Pinpoint the cell where the given text exists, returning its [x, y] midpoint coordinate. 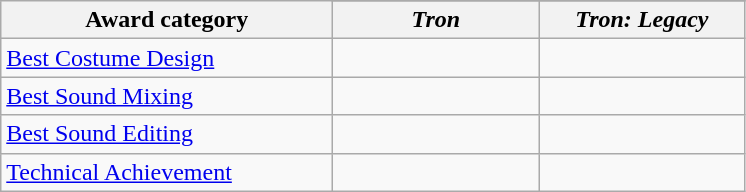
Tron: Legacy [642, 20]
Best Sound Editing [167, 134]
Technical Achievement [167, 172]
Best Sound Mixing [167, 96]
Tron [436, 20]
Award category [167, 20]
Best Costume Design [167, 58]
